For the text-containing cell, return its midpoint in (x, y) coordinate format. 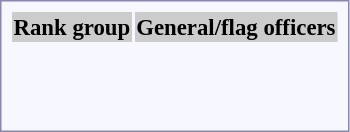
Rank group (72, 27)
General/flag officers (236, 27)
